Identify which cell holds the provided text, then report its [X, Y] central coordinate. 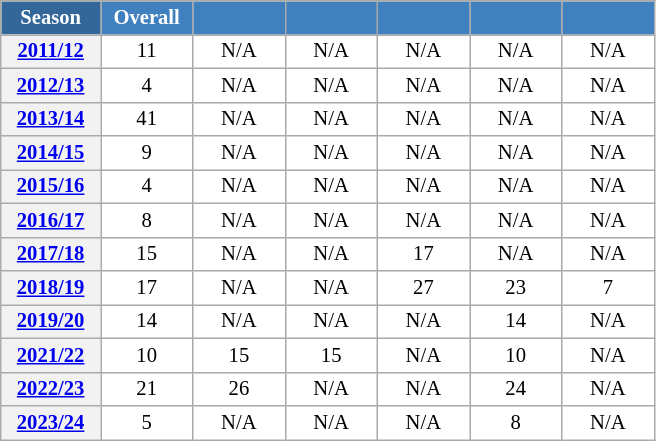
2018/19 [51, 287]
2021/22 [51, 355]
23 [516, 287]
Overall [146, 17]
2015/16 [51, 186]
2023/24 [51, 423]
9 [146, 153]
Season [51, 17]
24 [516, 389]
2016/17 [51, 220]
27 [423, 287]
2014/15 [51, 153]
11 [146, 51]
7 [608, 287]
2012/13 [51, 85]
2011/12 [51, 51]
2013/14 [51, 119]
41 [146, 119]
21 [146, 389]
2019/20 [51, 321]
2022/23 [51, 389]
5 [146, 423]
2017/18 [51, 254]
26 [239, 389]
